Capture the cell that displays the provided text and extract its [x, y] central coordinate. 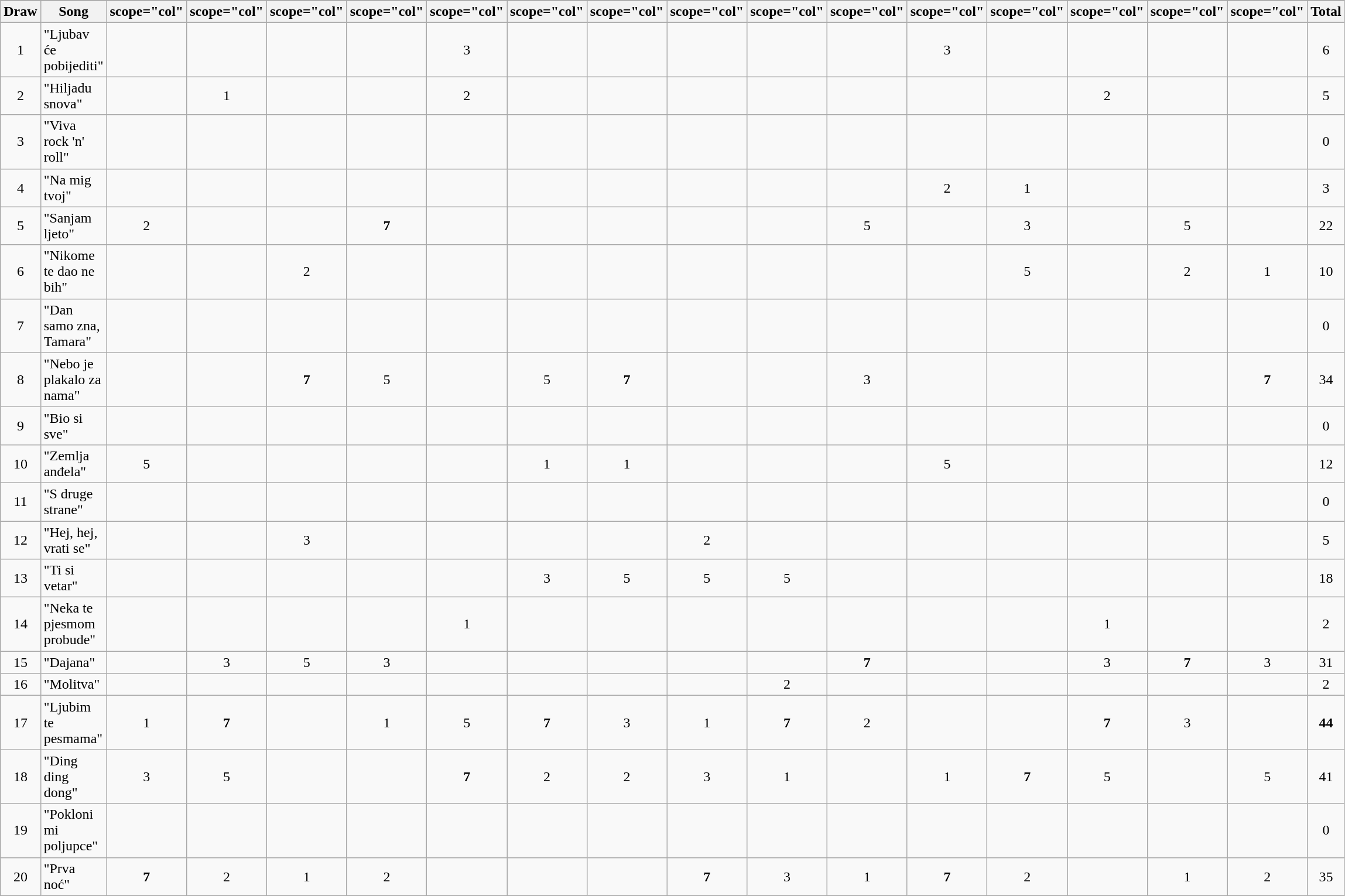
"Sanjam ljeto" [74, 226]
"Viva rock 'n' roll" [74, 142]
11 [20, 501]
"Ding ding dong" [74, 777]
"Pokloni mi poljupce" [74, 830]
"Hej, hej, vrati se" [74, 540]
"Neka te pjesmom probude" [74, 624]
"Nebo je plakalo za nama" [74, 379]
31 [1326, 662]
"Ljubim te pesmama" [74, 723]
"Na mig tvoj" [74, 187]
19 [20, 830]
"S druge strane" [74, 501]
8 [20, 379]
Song [74, 12]
"Zemlja anđela" [74, 464]
9 [20, 425]
4 [20, 187]
20 [20, 876]
22 [1326, 226]
16 [20, 685]
13 [20, 579]
"Ti si vetar" [74, 579]
41 [1326, 777]
17 [20, 723]
Draw [20, 12]
14 [20, 624]
15 [20, 662]
Total [1326, 12]
"Dajana" [74, 662]
"Ljubav će pobijediti" [74, 50]
"Molitva" [74, 685]
"Prva noć" [74, 876]
34 [1326, 379]
35 [1326, 876]
"Dan samo zna, Tamara" [74, 326]
"Nikome te dao ne bih" [74, 272]
"Bio si sve" [74, 425]
"Hiljadu snova" [74, 96]
44 [1326, 723]
